Detect which cell encompasses the target text, then output its (x, y) center coordinate. 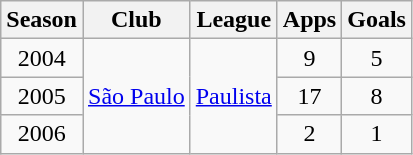
Club (136, 20)
2005 (42, 96)
9 (309, 58)
Apps (309, 20)
8 (377, 96)
Season (42, 20)
League (234, 20)
1 (377, 134)
2006 (42, 134)
Goals (377, 20)
2004 (42, 58)
17 (309, 96)
5 (377, 58)
São Paulo (136, 96)
Paulista (234, 96)
2 (309, 134)
